Provide the [X, Y] coordinate of the cell's center where the given text is located.  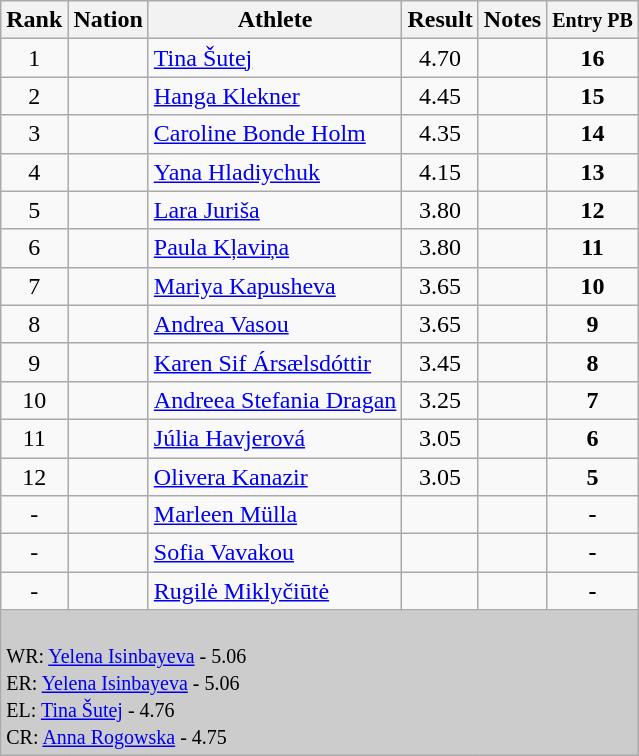
Marleen Mülla [275, 515]
3.25 [440, 400]
Andrea Vasou [275, 324]
Sofia Vavakou [275, 553]
1 [34, 58]
Entry PB [593, 20]
Andreea Stefania Dragan [275, 400]
13 [593, 172]
4.70 [440, 58]
14 [593, 134]
WR: Yelena Isinbayeva - 5.06ER: Yelena Isinbayeva - 5.06 EL: Tina Šutej - 4.76CR: Anna Rogowska - 4.75 [320, 683]
4 [34, 172]
Notes [512, 20]
Athlete [275, 20]
4.45 [440, 96]
Olivera Kanazir [275, 477]
Tina Šutej [275, 58]
Hanga Klekner [275, 96]
Rank [34, 20]
Mariya Kapusheva [275, 286]
4.15 [440, 172]
2 [34, 96]
4.35 [440, 134]
Júlia Havjerová [275, 438]
16 [593, 58]
Result [440, 20]
Yana Hladiychuk [275, 172]
3 [34, 134]
Caroline Bonde Holm [275, 134]
Nation [108, 20]
Karen Sif Ársælsdóttir [275, 362]
Lara Juriša [275, 210]
3.45 [440, 362]
Paula Kļaviņa [275, 248]
15 [593, 96]
Rugilė Miklyčiūtė [275, 591]
